Return the (x, y) coordinate for the center point of the cell that contains the specified text.  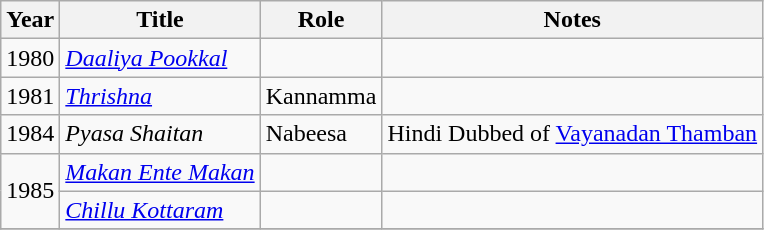
Pyasa Shaitan (160, 134)
1984 (30, 134)
Chillu Kottaram (160, 210)
Role (321, 20)
Hindi Dubbed of Vayanadan Thamban (572, 134)
Year (30, 20)
Nabeesa (321, 134)
Title (160, 20)
1980 (30, 58)
Daaliya Pookkal (160, 58)
1981 (30, 96)
1985 (30, 191)
Thrishna (160, 96)
Makan Ente Makan (160, 172)
Notes (572, 20)
Kannamma (321, 96)
